Detect which cell encompasses the target text, then output its [x, y] center coordinate. 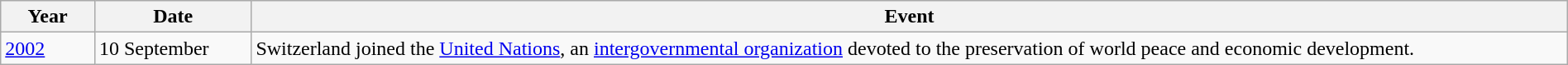
Date [172, 17]
Year [48, 17]
Switzerland joined the United Nations, an intergovernmental organization devoted to the preservation of world peace and economic development. [910, 48]
Event [910, 17]
2002 [48, 48]
10 September [172, 48]
